Return [x, y] of the center of cell containing provided text 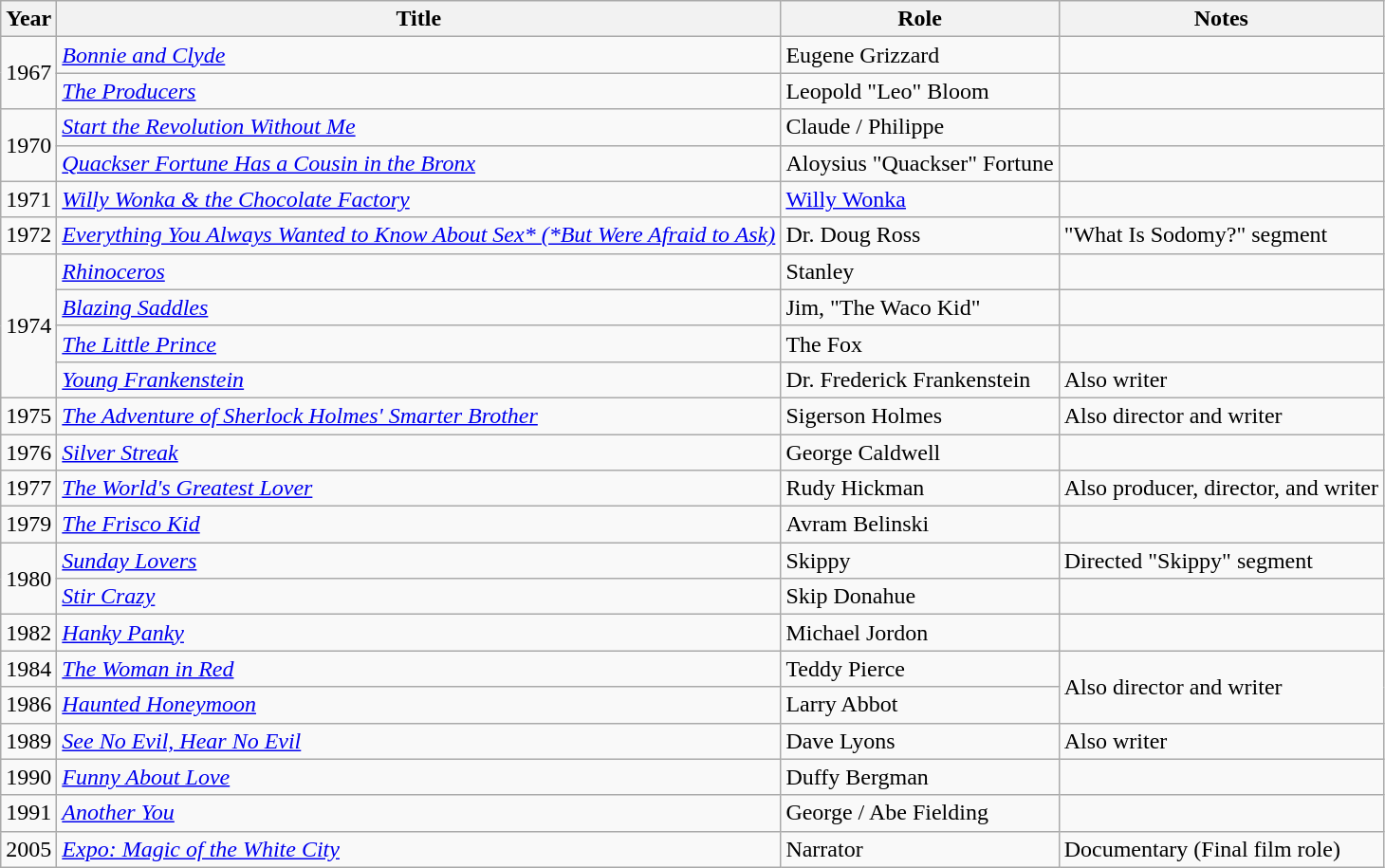
Directed "Skippy" segment [1221, 561]
1977 [28, 489]
Eugene Grizzard [920, 55]
Stir Crazy [419, 597]
Blazing Saddles [419, 307]
Role [920, 19]
1975 [28, 416]
The Little Prince [419, 343]
Everything You Always Wanted to Know About Sex* (*But Were Afraid to Ask) [419, 235]
Narrator [920, 849]
Claude / Philippe [920, 127]
2005 [28, 849]
Sigerson Holmes [920, 416]
Dr. Frederick Frankenstein [920, 379]
Willy Wonka & the Chocolate Factory [419, 199]
1974 [28, 325]
"What Is Sodomy?" segment [1221, 235]
Young Frankenstein [419, 379]
Expo: Magic of the White City [419, 849]
The Fox [920, 343]
1991 [28, 813]
Leopold "Leo" Bloom [920, 91]
Avram Belinski [920, 525]
1979 [28, 525]
Documentary (Final film role) [1221, 849]
Rhinoceros [419, 271]
See No Evil, Hear No Evil [419, 741]
Another You [419, 813]
The Adventure of Sherlock Holmes' Smarter Brother [419, 416]
Aloysius "Quackser" Fortune [920, 163]
Silver Streak [419, 452]
Duffy Bergman [920, 777]
Hanky Panky [419, 633]
1980 [28, 579]
1982 [28, 633]
The World's Greatest Lover [419, 489]
The Woman in Red [419, 669]
Dr. Doug Ross [920, 235]
Skip Donahue [920, 597]
Funny About Love [419, 777]
1967 [28, 73]
Also producer, director, and writer [1221, 489]
Rudy Hickman [920, 489]
Stanley [920, 271]
Jim, "The Waco Kid" [920, 307]
Sunday Lovers [419, 561]
George Caldwell [920, 452]
Dave Lyons [920, 741]
George / Abe Fielding [920, 813]
Willy Wonka [920, 199]
Michael Jordon [920, 633]
Skippy [920, 561]
1971 [28, 199]
1984 [28, 669]
The Frisco Kid [419, 525]
Notes [1221, 19]
Start the Revolution Without Me [419, 127]
1990 [28, 777]
Bonnie and Clyde [419, 55]
Haunted Honeymoon [419, 705]
1970 [28, 145]
The Producers [419, 91]
1976 [28, 452]
Larry Abbot [920, 705]
Quackser Fortune Has a Cousin in the Bronx [419, 163]
Year [28, 19]
1989 [28, 741]
Teddy Pierce [920, 669]
Title [419, 19]
1972 [28, 235]
1986 [28, 705]
